For the text-containing cell, return its midpoint in (x, y) coordinate format. 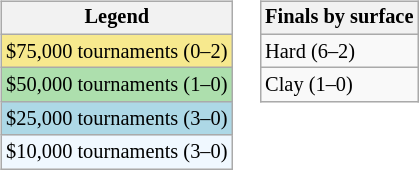
Clay (1–0) (339, 85)
$75,000 tournaments (0–2) (116, 51)
Hard (6–2) (339, 51)
Legend (116, 18)
Finals by surface (339, 18)
$50,000 tournaments (1–0) (116, 85)
$10,000 tournaments (3–0) (116, 152)
$25,000 tournaments (3–0) (116, 119)
